Capture the cell that displays the provided text and extract its [x, y] central coordinate. 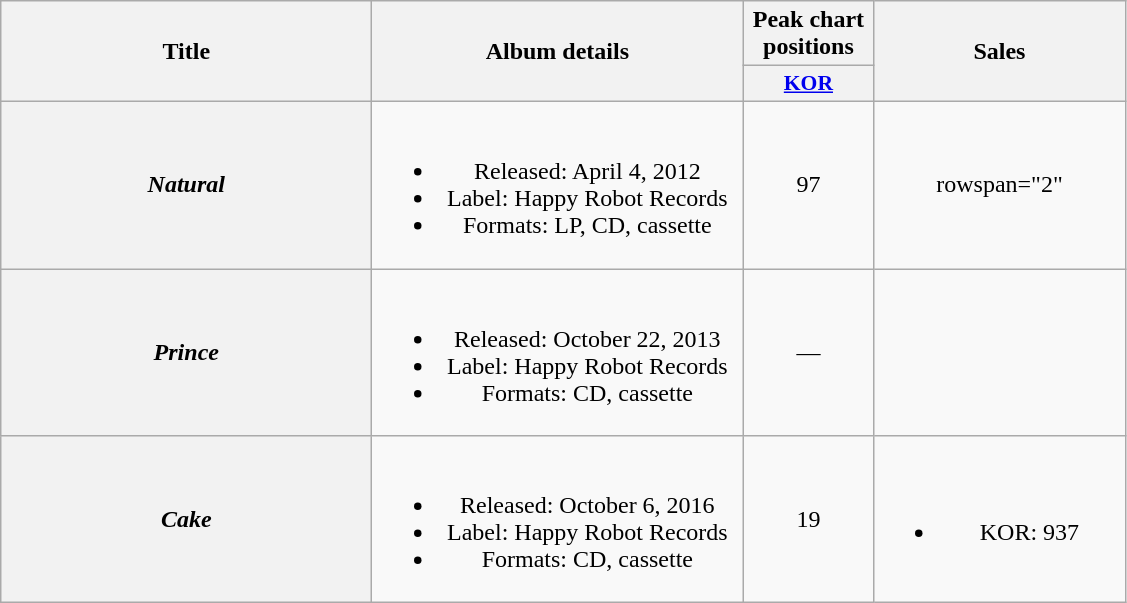
Released: October 6, 2016Label: Happy Robot RecordsFormats: CD, cassette [558, 520]
Released: October 22, 2013Label: Happy Robot RecordsFormats: CD, cassette [558, 352]
— [808, 352]
Sales [1000, 52]
Title [186, 52]
Peak chart positions [808, 34]
97 [808, 184]
Released: April 4, 2012Label: Happy Robot RecordsFormats: LP, CD, cassette [558, 184]
Prince [186, 352]
KOR: 937 [1000, 520]
19 [808, 520]
Album details [558, 52]
Natural [186, 184]
rowspan="2" [1000, 184]
KOR [808, 84]
Cake [186, 520]
